Provide the [x, y] coordinate of the cell's center where the given text is located.  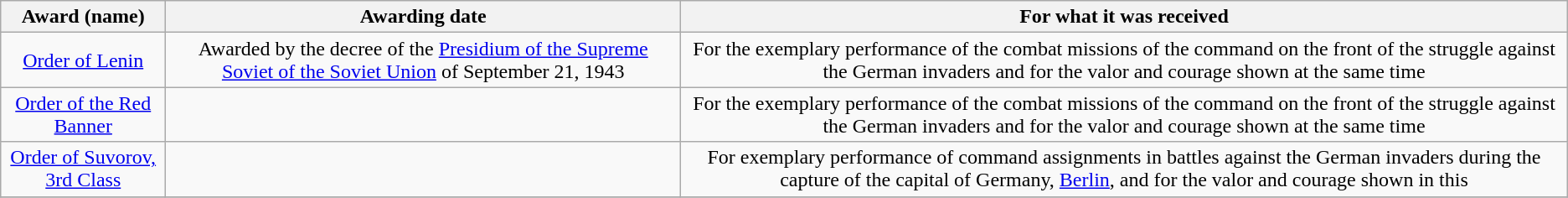
Awarded by the decree of the Presidium of the Supreme Soviet of the Soviet Union of September 21, 1943 [424, 60]
Awarding date [424, 17]
Order of the Red Banner [84, 114]
Order of Suvorov, 3rd Class [84, 169]
For what it was received [1124, 17]
Order of Lenin [84, 60]
Award (name) [84, 17]
